From the cell containing the given text, extract its center point as (x, y) coordinate. 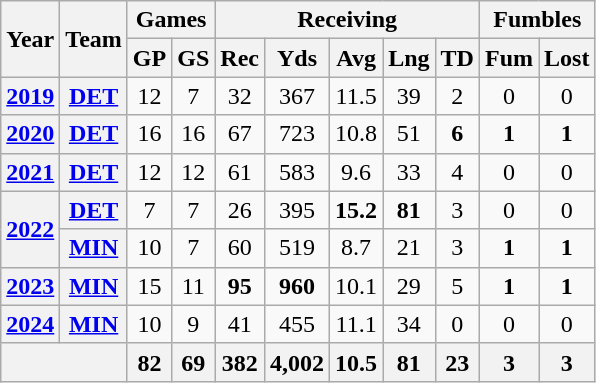
9 (194, 324)
39 (409, 96)
10.5 (356, 362)
10.1 (356, 286)
Games (170, 20)
41 (240, 324)
33 (409, 172)
4 (457, 172)
Lost (567, 58)
TD (457, 58)
11 (194, 286)
2024 (30, 324)
2020 (30, 134)
723 (298, 134)
32 (240, 96)
5 (457, 286)
9.6 (356, 172)
60 (240, 248)
29 (409, 286)
395 (298, 210)
382 (240, 362)
15 (149, 286)
Fum (508, 58)
26 (240, 210)
Avg (356, 58)
960 (298, 286)
GS (194, 58)
82 (149, 362)
Team (94, 39)
6 (457, 134)
61 (240, 172)
2019 (30, 96)
2023 (30, 286)
15.2 (356, 210)
34 (409, 324)
95 (240, 286)
Rec (240, 58)
8.7 (356, 248)
367 (298, 96)
Lng (409, 58)
455 (298, 324)
10.8 (356, 134)
Fumbles (536, 20)
69 (194, 362)
Year (30, 39)
GP (149, 58)
21 (409, 248)
67 (240, 134)
11.5 (356, 96)
2 (457, 96)
2021 (30, 172)
51 (409, 134)
583 (298, 172)
2022 (30, 229)
Yds (298, 58)
11.1 (356, 324)
519 (298, 248)
23 (457, 362)
4,002 (298, 362)
Receiving (348, 20)
